Detect which cell encompasses the target text, then output its (X, Y) center coordinate. 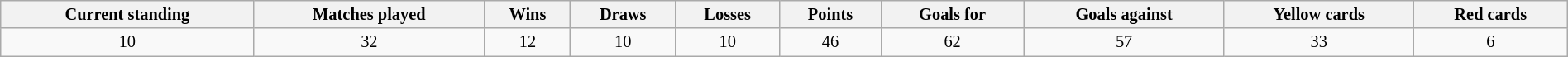
Goals against (1124, 14)
Wins (528, 14)
Points (830, 14)
33 (1318, 42)
Draws (623, 14)
Matches played (369, 14)
6 (1490, 42)
Losses (728, 14)
57 (1124, 42)
Current standing (127, 14)
Yellow cards (1318, 14)
62 (953, 42)
Goals for (953, 14)
12 (528, 42)
46 (830, 42)
32 (369, 42)
Red cards (1490, 14)
